Find where the given text appears and provide that cell's center as [X, Y] coordinate. 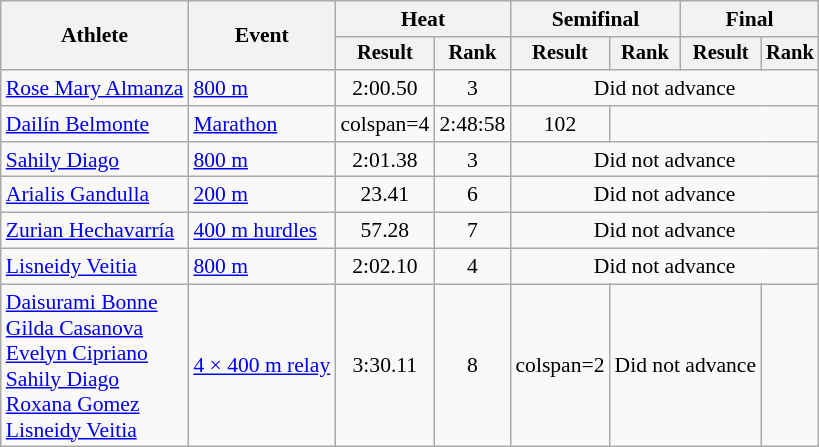
Dailín Belmonte [95, 124]
2:01.38 [384, 160]
Semifinal [595, 19]
Athlete [95, 36]
4 × 400 m relay [262, 366]
57.28 [384, 231]
Heat [422, 19]
Event [262, 36]
4 [472, 267]
102 [560, 124]
Rose Mary Almanza [95, 88]
Zurian Hechavarría [95, 231]
Marathon [262, 124]
6 [472, 195]
2:00.50 [384, 88]
Sahily Diago [95, 160]
colspan=2 [560, 366]
400 m hurdles [262, 231]
2:02.10 [384, 267]
200 m [262, 195]
Arialis Gandulla [95, 195]
3:30.11 [384, 366]
Daisurami BonneGilda CasanovaEvelyn CiprianoSahily DiagoRoxana GomezLisneidy Veitia [95, 366]
Final [749, 19]
colspan=4 [384, 124]
2:48:58 [472, 124]
7 [472, 231]
Lisneidy Veitia [95, 267]
8 [472, 366]
23.41 [384, 195]
